Extract the [x, y] coordinate from the center of the cell holding the provided text.  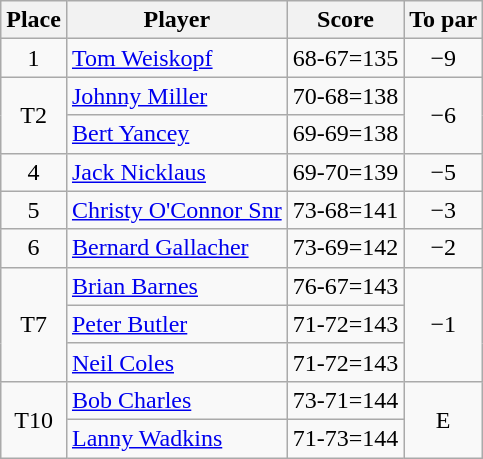
73-69=142 [346, 248]
Place [34, 20]
Bob Charles [176, 400]
4 [34, 172]
T2 [34, 115]
73-71=144 [346, 400]
Brian Barnes [176, 286]
−6 [444, 115]
76-67=143 [346, 286]
70-68=138 [346, 96]
−3 [444, 210]
73-68=141 [346, 210]
−5 [444, 172]
Neil Coles [176, 362]
1 [34, 58]
E [444, 419]
−2 [444, 248]
−1 [444, 324]
To par [444, 20]
Peter Butler [176, 324]
Tom Weiskopf [176, 58]
−9 [444, 58]
6 [34, 248]
Player [176, 20]
Lanny Wadkins [176, 438]
T7 [34, 324]
Johnny Miller [176, 96]
71-73=144 [346, 438]
Score [346, 20]
Bert Yancey [176, 134]
69-69=138 [346, 134]
68-67=135 [346, 58]
T10 [34, 419]
Christy O'Connor Snr [176, 210]
69-70=139 [346, 172]
Bernard Gallacher [176, 248]
5 [34, 210]
Jack Nicklaus [176, 172]
